Capture the cell that displays the provided text and extract its (X, Y) central coordinate. 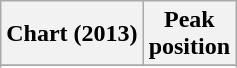
Peakposition (189, 34)
Chart (2013) (72, 34)
